Find where the given text appears and provide that cell's center as (x, y) coordinate. 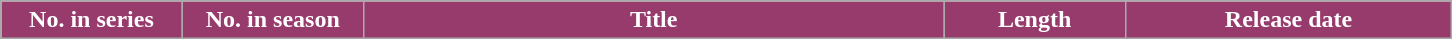
Release date (1288, 20)
No. in season (272, 20)
Title (653, 20)
Length (1034, 20)
No. in series (92, 20)
